Provide the (X, Y) coordinate of the cell's center where the given text is located.  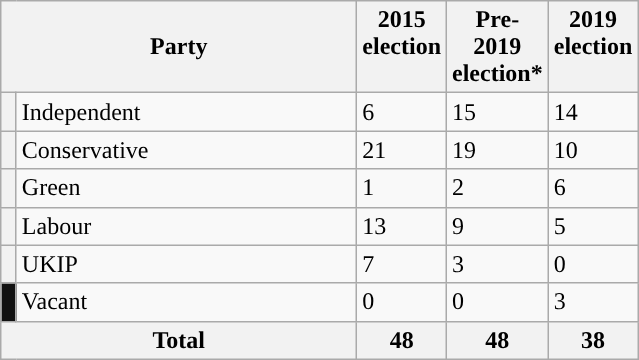
2015 election (402, 47)
Conservative (186, 150)
2019 election (593, 47)
7 (402, 264)
10 (593, 150)
9 (498, 226)
Total (179, 340)
13 (402, 226)
2 (498, 188)
Vacant (186, 302)
Independent (186, 112)
5 (593, 226)
Party (179, 47)
38 (593, 340)
1 (402, 188)
Labour (186, 226)
Green (186, 188)
15 (498, 112)
14 (593, 112)
19 (498, 150)
21 (402, 150)
UKIP (186, 264)
Pre-2019 election* (498, 47)
